For the text-containing cell, return its midpoint in [x, y] coordinate format. 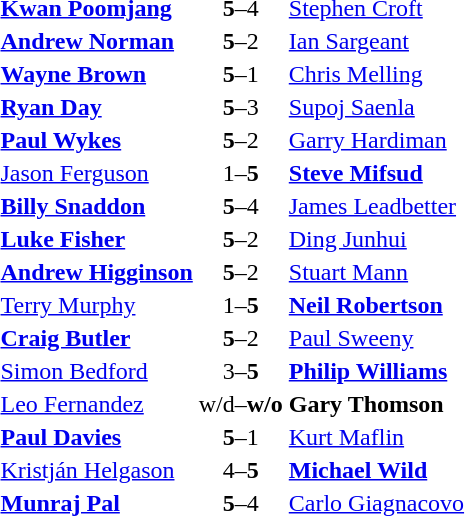
Kurt Maflin [376, 437]
5–3 [240, 107]
Neil Robertson [376, 305]
Garry Hardiman [376, 140]
Steve Mifsud [376, 173]
Chris Melling [376, 74]
Paul Sweeny [376, 338]
Ding Junhui [376, 239]
Supoj Saenla [376, 107]
w/d–w/o [240, 404]
3–5 [240, 371]
Stuart Mann [376, 272]
Gary Thomson [376, 404]
James Leadbetter [376, 206]
Michael Wild [376, 470]
4–5 [240, 470]
Ian Sargeant [376, 41]
Philip Williams [376, 371]
5–4 [240, 206]
